Locate the cell with the specified text and output its (X, Y) center coordinate. 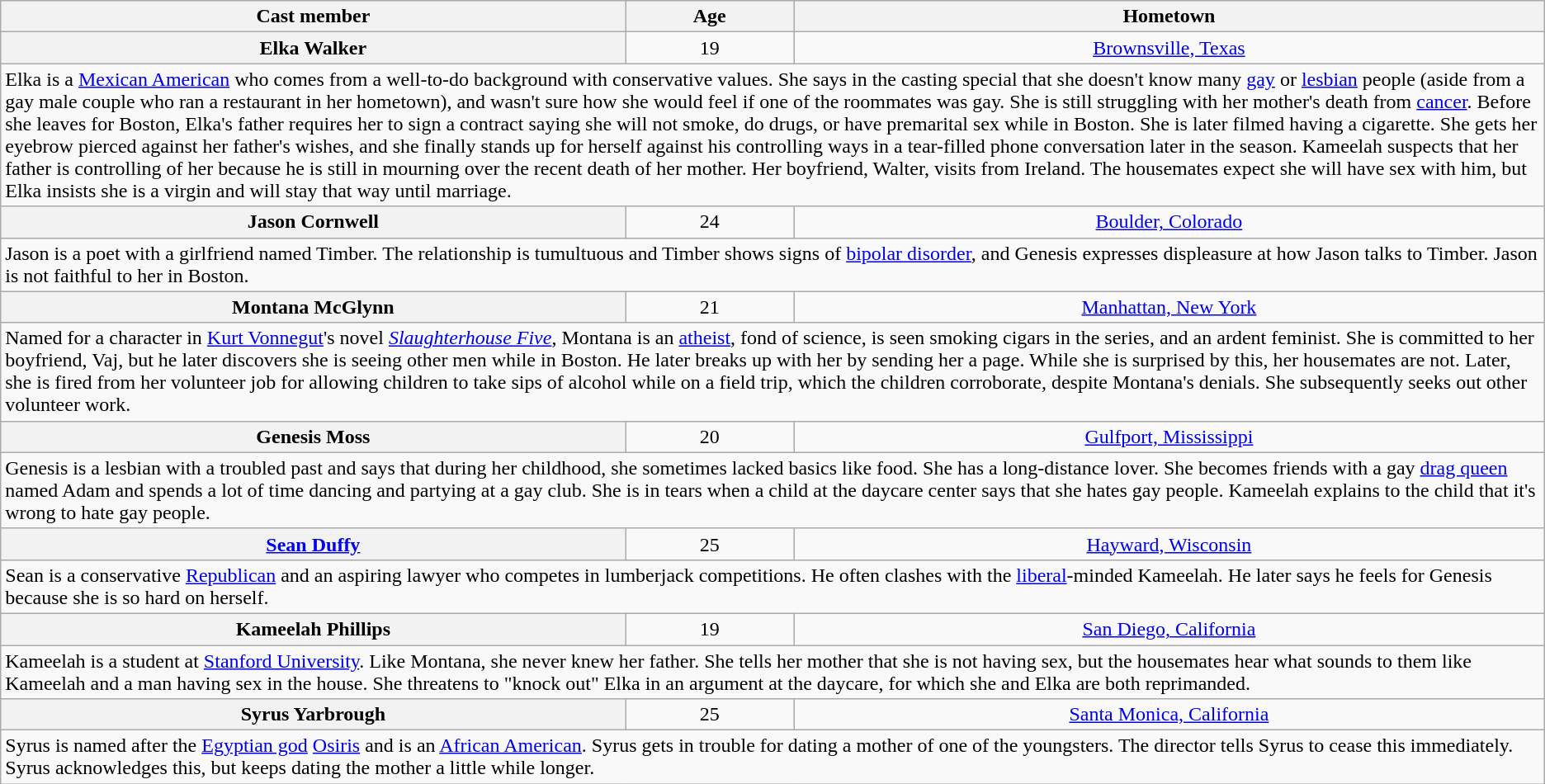
Kameelah Phillips (314, 629)
Jason Cornwell (314, 222)
24 (710, 222)
20 (710, 437)
Brownsville, Texas (1169, 48)
Elka Walker (314, 48)
Syrus Yarbrough (314, 715)
21 (710, 307)
Boulder, Colorado (1169, 222)
Genesis Moss (314, 437)
San Diego, California (1169, 629)
Manhattan, New York (1169, 307)
Age (710, 17)
Hometown (1169, 17)
Sean Duffy (314, 544)
Cast member (314, 17)
Santa Monica, California (1169, 715)
Gulfport, Mississippi (1169, 437)
Montana McGlynn (314, 307)
Hayward, Wisconsin (1169, 544)
